Capture the cell that displays the provided text and extract its [x, y] central coordinate. 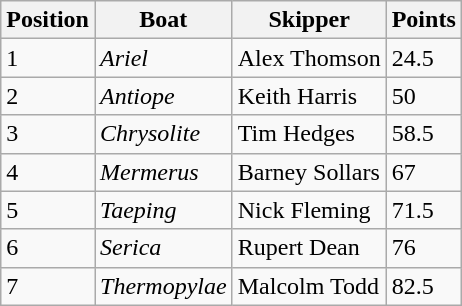
76 [424, 248]
71.5 [424, 210]
Taeping [163, 210]
Position [48, 20]
Rupert Dean [309, 248]
Skipper [309, 20]
Antiope [163, 96]
82.5 [424, 286]
Tim Hedges [309, 134]
Thermopylae [163, 286]
Ariel [163, 58]
58.5 [424, 134]
3 [48, 134]
2 [48, 96]
Keith Harris [309, 96]
Points [424, 20]
5 [48, 210]
4 [48, 172]
7 [48, 286]
6 [48, 248]
Malcolm Todd [309, 286]
24.5 [424, 58]
50 [424, 96]
67 [424, 172]
Alex Thomson [309, 58]
Barney Sollars [309, 172]
Serica [163, 248]
Chrysolite [163, 134]
1 [48, 58]
Mermerus [163, 172]
Nick Fleming [309, 210]
Boat [163, 20]
